Pinpoint the cell where the given text exists, returning its [X, Y] midpoint coordinate. 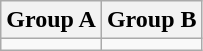
Group A [52, 20]
Group B [152, 20]
